For the text-containing cell, return its midpoint in [X, Y] coordinate format. 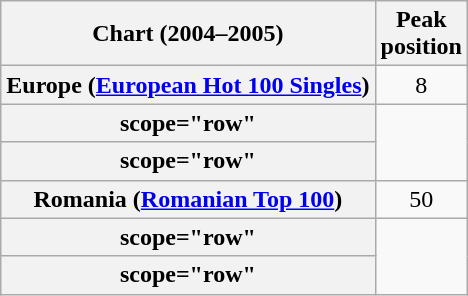
Chart (2004–2005) [188, 34]
8 [421, 85]
Romania (Romanian Top 100) [188, 199]
Peakposition [421, 34]
50 [421, 199]
Europe (European Hot 100 Singles) [188, 85]
